Locate the cell with the specified text and output its (X, Y) center coordinate. 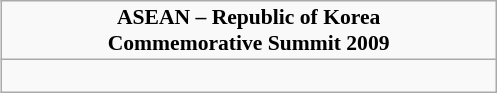
ASEAN – Republic of Korea Commemorative Summit 2009 (248, 30)
